Capture the cell that displays the provided text and extract its (x, y) central coordinate. 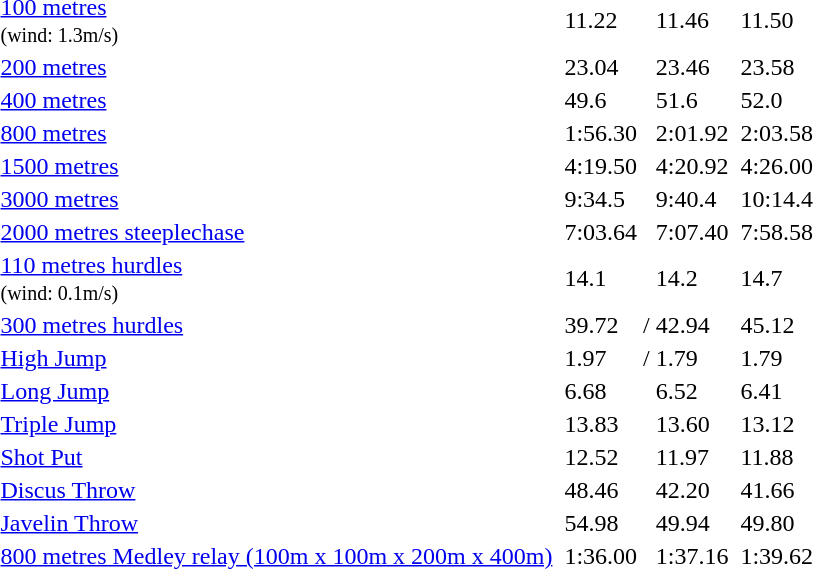
9:40.4 (692, 199)
6.52 (692, 391)
4:20.92 (692, 166)
54.98 (601, 523)
49.6 (601, 100)
1.79 (692, 358)
12.52 (601, 457)
23.46 (692, 67)
9:34.5 (601, 199)
1:56.30 (601, 133)
6.68 (601, 391)
23.04 (601, 67)
1.97 (601, 358)
11.97 (692, 457)
39.72 (601, 325)
2:01.92 (692, 133)
7:03.64 (601, 232)
13.83 (601, 424)
7:07.40 (692, 232)
48.46 (601, 490)
42.94 (692, 325)
14.1 (601, 278)
42.20 (692, 490)
14.2 (692, 278)
49.94 (692, 523)
13.60 (692, 424)
4:19.50 (601, 166)
51.6 (692, 100)
